Extract the (x, y) coordinate from the center of the cell holding the provided text.  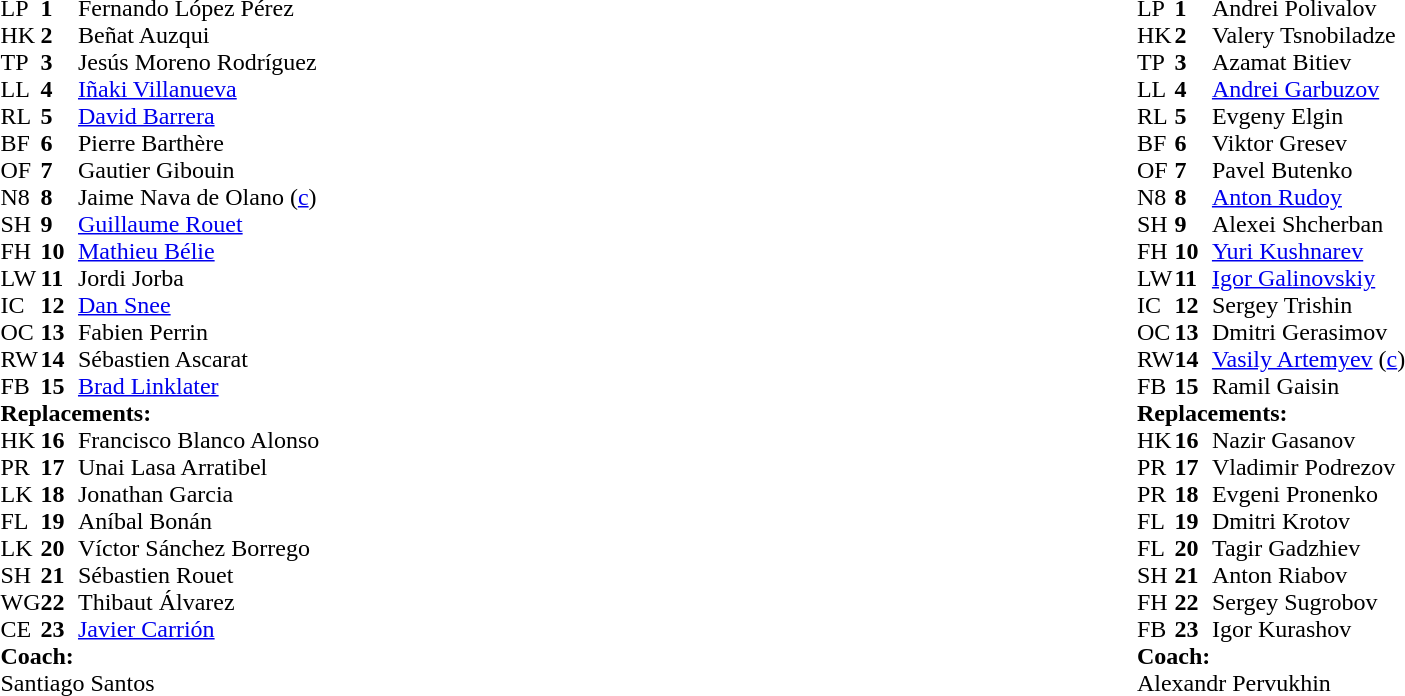
Sergey Trishin (1308, 306)
Mathieu Bélie (198, 252)
Fabien Perrin (198, 332)
Pierre Barthère (198, 144)
Viktor Gresev (1308, 144)
Unai Lasa Arratibel (198, 468)
Vladimir Podrezov (1308, 468)
Sergey Sugrobov (1308, 602)
Valery Tsnobiladze (1308, 36)
Azamat Bitiev (1308, 62)
Igor Kurashov (1308, 630)
Dan Snee (198, 306)
Beñat Auzqui (198, 36)
Jordi Jorba (198, 278)
Anton Rudoy (1308, 198)
Jonathan Garcia (198, 494)
WG (20, 602)
Jesús Moreno Rodríguez (198, 62)
Dmitri Gerasimov (1308, 332)
Pavel Butenko (1308, 170)
Sébastien Rouet (198, 576)
Evgeny Elgin (1308, 116)
Nazir Gasanov (1308, 440)
Andrei Garbuzov (1308, 90)
Brad Linklater (198, 386)
Alexei Shcherban (1308, 224)
Jaime Nava de Olano (c) (198, 198)
Iñaki Villanueva (198, 90)
Tagir Gadzhiev (1308, 548)
Sébastien Ascarat (198, 360)
Aníbal Bonán (198, 522)
Javier Carrión (198, 630)
Yuri Kushnarev (1308, 252)
Dmitri Krotov (1308, 522)
David Barrera (198, 116)
Igor Galinovskiy (1308, 278)
Thibaut Álvarez (198, 602)
Vasily Artemyev (c) (1308, 360)
Víctor Sánchez Borrego (198, 548)
Guillaume Rouet (198, 224)
Anton Riabov (1308, 576)
Francisco Blanco Alonso (198, 440)
Evgeni Pronenko (1308, 494)
CE (20, 630)
Ramil Gaisin (1308, 386)
Gautier Gibouin (198, 170)
